Extract the (x, y) coordinate from the center of the cell holding the provided text.  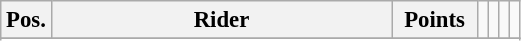
Pos. (26, 20)
Rider (222, 20)
Points (435, 20)
